Find where the given text appears and provide that cell's center as (x, y) coordinate. 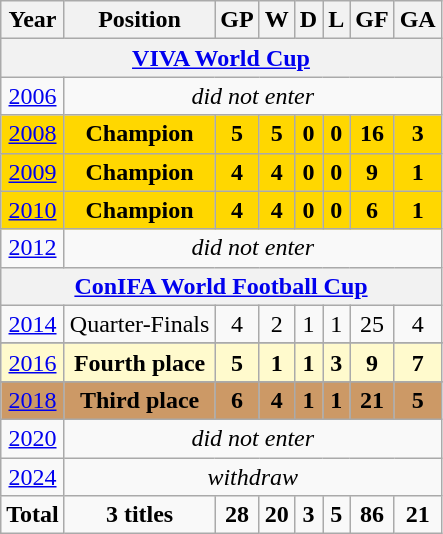
Total (33, 515)
2009 (33, 172)
2008 (33, 134)
2006 (33, 96)
VIVA World Cup (221, 58)
2012 (33, 248)
3 titles (140, 515)
GP (237, 20)
L (336, 20)
GA (418, 20)
Position (140, 20)
Third place (140, 400)
28 (237, 515)
2 (276, 324)
Quarter-Finals (140, 324)
2018 (33, 400)
86 (372, 515)
D (308, 20)
25 (372, 324)
W (276, 20)
7 (418, 362)
Fourth place (140, 362)
Year (33, 20)
20 (276, 515)
GF (372, 20)
2016 (33, 362)
2010 (33, 210)
16 (372, 134)
2014 (33, 324)
2020 (33, 438)
2024 (33, 477)
ConIFA World Football Cup (221, 286)
withdraw (252, 477)
